Find where the given text appears and provide that cell's center as [x, y] coordinate. 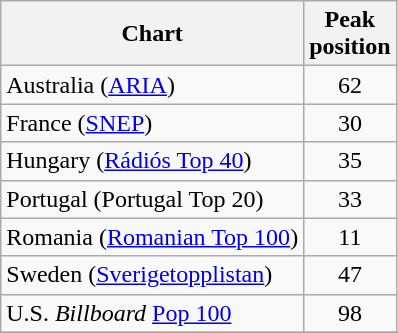
47 [350, 275]
62 [350, 85]
98 [350, 313]
35 [350, 161]
33 [350, 199]
11 [350, 237]
Romania (Romanian Top 100) [152, 237]
30 [350, 123]
Australia (ARIA) [152, 85]
Portugal (Portugal Top 20) [152, 199]
France (SNEP) [152, 123]
Chart [152, 34]
Peakposition [350, 34]
U.S. Billboard Pop 100 [152, 313]
Hungary (Rádiós Top 40) [152, 161]
Sweden (Sverigetopplistan) [152, 275]
